Identify which cell holds the provided text, then report its [x, y] central coordinate. 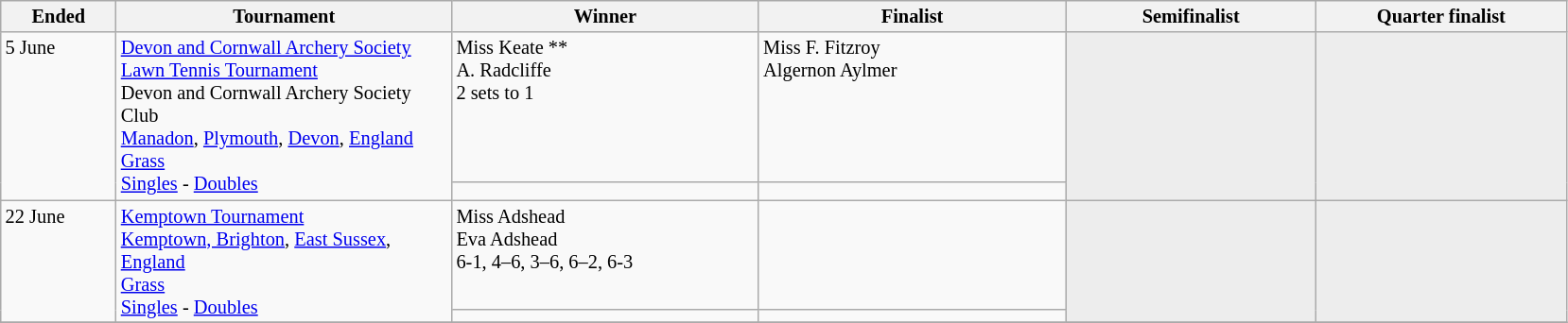
Ended [59, 16]
Finalist [912, 16]
Tournament [284, 16]
Semifinalist [1192, 16]
Quarter finalist [1441, 16]
Kemptown TournamentKemptown, Brighton, East Sussex, EnglandGrassSingles - Doubles [284, 262]
Winner [605, 16]
Miss F. Fitzroy Algernon Aylmer [912, 108]
Miss Adshead Eva Adshead6-1, 4–6, 3–6, 6–2, 6-3 [605, 255]
5 June [59, 116]
22 June [59, 262]
Miss Keate ** A. Radcliffe2 sets to 1 [605, 108]
